Output the [x, y] coordinate of the center of the cell containing the given text.  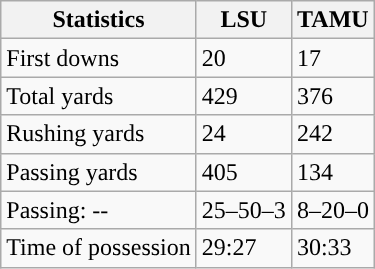
134 [332, 172]
Passing: -- [99, 210]
8–20–0 [332, 210]
Total yards [99, 96]
24 [244, 134]
25–50–3 [244, 210]
405 [244, 172]
30:33 [332, 248]
First downs [99, 58]
429 [244, 96]
376 [332, 96]
Time of possession [99, 248]
17 [332, 58]
20 [244, 58]
Statistics [99, 20]
Rushing yards [99, 134]
Passing yards [99, 172]
TAMU [332, 20]
29:27 [244, 248]
LSU [244, 20]
242 [332, 134]
